Determine the (x, y) coordinate at the center of the cell enclosing the given text.  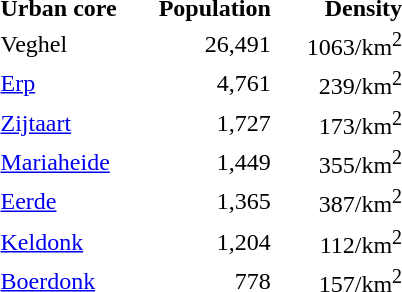
1,727 (208, 123)
1,449 (208, 162)
4,761 (208, 83)
26,491 (208, 44)
1,365 (208, 202)
1,204 (208, 241)
